Detect which cell encompasses the target text, then output its (x, y) center coordinate. 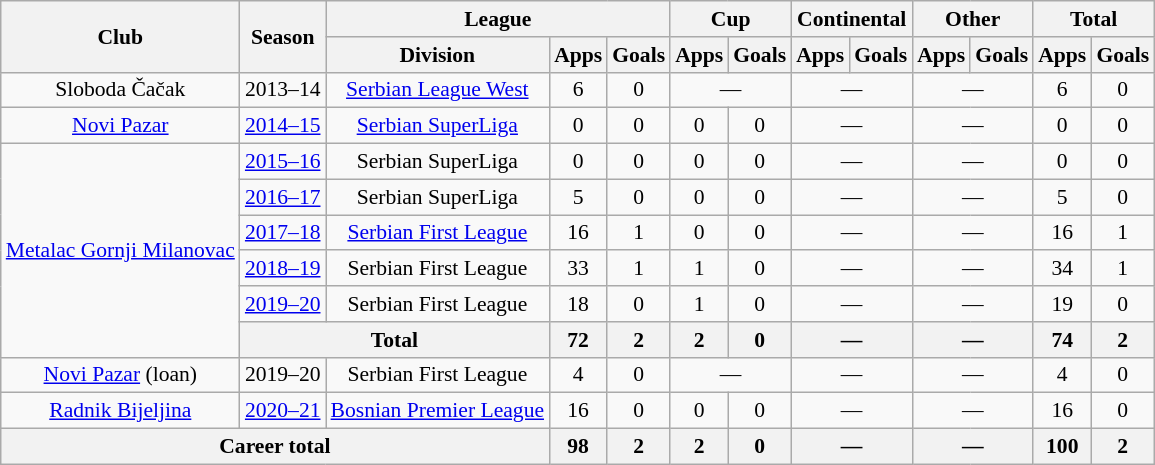
Novi Pazar (120, 126)
Radnik Bijeljina (120, 411)
33 (578, 269)
2017–18 (283, 233)
2018–19 (283, 269)
Sloboda Čačak (120, 90)
Continental (852, 19)
Career total (275, 447)
2016–17 (283, 197)
Other (972, 19)
2015–16 (283, 162)
18 (578, 304)
100 (1062, 447)
Cup (730, 19)
98 (578, 447)
34 (1062, 269)
Serbian League West (438, 90)
72 (578, 340)
Season (283, 36)
Club (120, 36)
League (498, 19)
2014–15 (283, 126)
Bosnian Premier League (438, 411)
Division (438, 55)
Metalac Gornji Milanovac (120, 251)
2013–14 (283, 90)
19 (1062, 304)
2020–21 (283, 411)
Novi Pazar (loan) (120, 375)
74 (1062, 340)
